Return the (X, Y) coordinate for the center point of the cell that contains the specified text.  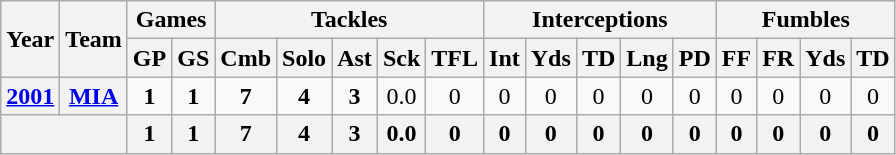
Games (170, 20)
Team (94, 39)
TFL (455, 58)
Sck (401, 58)
FF (736, 58)
2001 (30, 96)
Interceptions (600, 20)
Solo (304, 58)
GS (194, 58)
Ast (355, 58)
Year (30, 39)
Tackles (350, 20)
PD (694, 58)
Lng (647, 58)
Int (505, 58)
GP (149, 58)
Fumbles (806, 20)
MIA (94, 96)
Cmb (246, 58)
FR (778, 58)
